Determine the (x, y) coordinate at the center of the cell enclosing the given text.  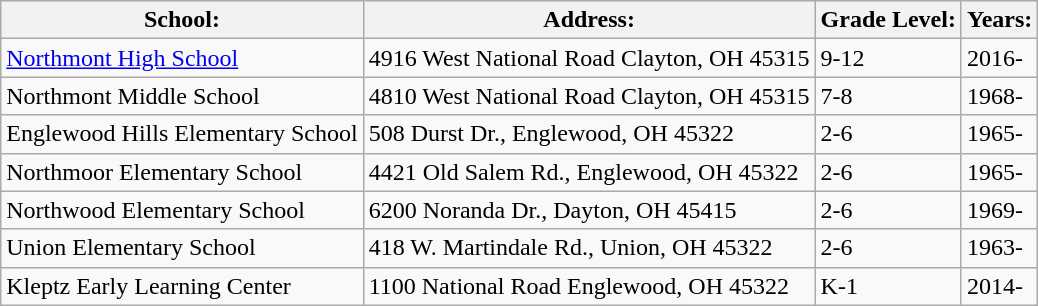
1100 National Road Englewood, OH 45322 (589, 286)
418 W. Martindale Rd., Union, OH 45322 (589, 248)
4810 West National Road Clayton, OH 45315 (589, 96)
Northmont Middle School (182, 96)
2014- (999, 286)
Northwood Elementary School (182, 210)
1969- (999, 210)
Northmont High School (182, 58)
Years: (999, 20)
Englewood Hills Elementary School (182, 134)
Grade Level: (888, 20)
4421 Old Salem Rd., Englewood, OH 45322 (589, 172)
7-8 (888, 96)
508 Durst Dr., Englewood, OH 45322 (589, 134)
9-12 (888, 58)
2016- (999, 58)
1963- (999, 248)
Address: (589, 20)
Union Elementary School (182, 248)
4916 West National Road Clayton, OH 45315 (589, 58)
School: (182, 20)
K-1 (888, 286)
Kleptz Early Learning Center (182, 286)
1968- (999, 96)
6200 Noranda Dr., Dayton, OH 45415 (589, 210)
Northmoor Elementary School (182, 172)
